Search for the cell housing the specified text and yield its [x, y] center coordinate. 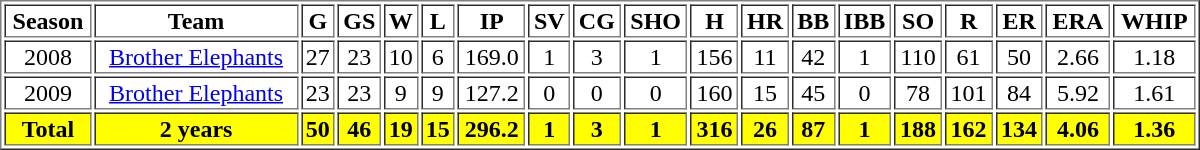
162 [969, 128]
296.2 [492, 128]
78 [918, 92]
GS [360, 20]
45 [814, 92]
2.66 [1078, 56]
156 [715, 56]
Team [196, 20]
160 [715, 92]
BB [814, 20]
110 [918, 56]
134 [1019, 128]
2 years [196, 128]
26 [765, 128]
10 [401, 56]
27 [318, 56]
SHO [656, 20]
CG [597, 20]
6 [438, 56]
SV [550, 20]
169.0 [492, 56]
Total [48, 128]
HR [765, 20]
42 [814, 56]
H [715, 20]
IP [492, 20]
46 [360, 128]
2008 [48, 56]
WHIP [1154, 20]
ERA [1078, 20]
4.06 [1078, 128]
L [438, 20]
Season [48, 20]
127.2 [492, 92]
188 [918, 128]
11 [765, 56]
316 [715, 128]
2009 [48, 92]
1.18 [1154, 56]
1.61 [1154, 92]
ER [1019, 20]
101 [969, 92]
SO [918, 20]
61 [969, 56]
G [318, 20]
19 [401, 128]
R [969, 20]
IBB [865, 20]
87 [814, 128]
1.36 [1154, 128]
W [401, 20]
84 [1019, 92]
5.92 [1078, 92]
